Return [x, y] of the center of cell containing provided text 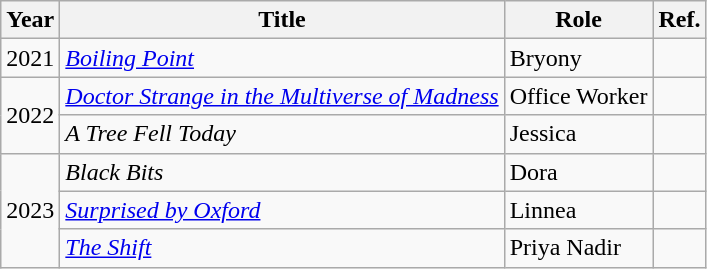
Linnea [578, 210]
Dora [578, 172]
2022 [30, 115]
Role [578, 20]
Doctor Strange in the Multiverse of Madness [282, 96]
A Tree Fell Today [282, 134]
2021 [30, 58]
The Shift [282, 248]
Boiling Point [282, 58]
Title [282, 20]
Jessica [578, 134]
2023 [30, 210]
Priya Nadir [578, 248]
Black Bits [282, 172]
Bryony [578, 58]
Year [30, 20]
Ref. [680, 20]
Office Worker [578, 96]
Surprised by Oxford [282, 210]
